Pinpoint the cell where the given text exists, returning its [X, Y] midpoint coordinate. 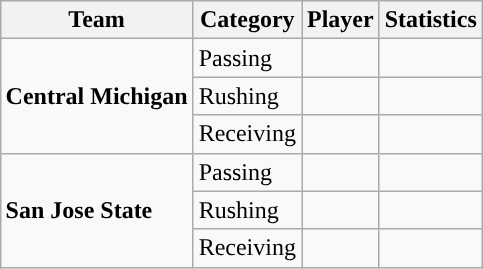
Category [247, 20]
Team [96, 20]
San Jose State [96, 210]
Player [341, 20]
Statistics [430, 20]
Central Michigan [96, 96]
